Return the [x, y] coordinate for the center point of the cell that contains the specified text.  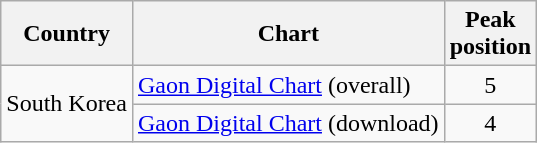
Country [67, 34]
4 [490, 123]
Chart [288, 34]
South Korea [67, 104]
Gaon Digital Chart (overall) [288, 85]
5 [490, 85]
Gaon Digital Chart (download) [288, 123]
Peakposition [490, 34]
